Detect which cell encompasses the target text, then output its (X, Y) center coordinate. 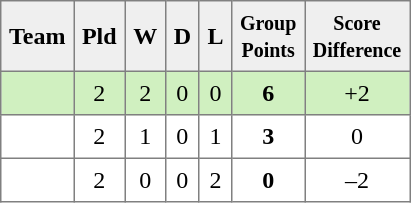
–2 (358, 180)
+2 (358, 93)
Pld (100, 36)
ScoreDifference (358, 36)
GroupPoints (268, 36)
3 (268, 137)
6 (268, 93)
W (145, 36)
Team (38, 36)
L (216, 36)
D (182, 36)
